Return the [x, y] coordinate for the center point of the cell that contains the specified text.  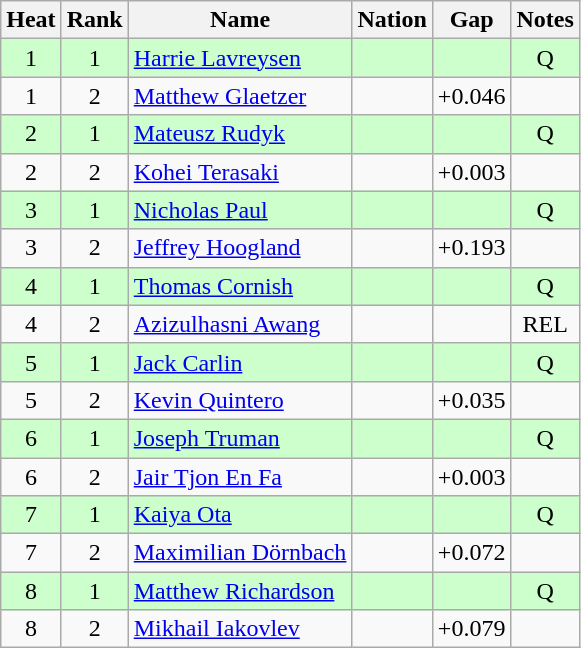
Harrie Lavreysen [240, 58]
Heat [31, 20]
Jeffrey Hoogland [240, 248]
+0.035 [472, 400]
Rank [94, 20]
Matthew Richardson [240, 591]
REL [545, 324]
Maximilian Dörnbach [240, 553]
Kohei Terasaki [240, 172]
Name [240, 20]
Notes [545, 20]
Matthew Glaetzer [240, 96]
+0.193 [472, 248]
+0.072 [472, 553]
Kevin Quintero [240, 400]
Thomas Cornish [240, 286]
Azizulhasni Awang [240, 324]
+0.079 [472, 629]
Nicholas Paul [240, 210]
Jack Carlin [240, 362]
+0.046 [472, 96]
Jair Tjon En Fa [240, 477]
Joseph Truman [240, 438]
Nation [392, 20]
Gap [472, 20]
Mateusz Rudyk [240, 134]
Kaiya Ota [240, 515]
Mikhail Iakovlev [240, 629]
